Detect which cell encompasses the target text, then output its (X, Y) center coordinate. 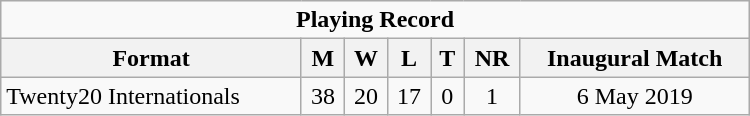
6 May 2019 (634, 96)
M (322, 58)
W (366, 58)
Twenty20 Internationals (152, 96)
L (410, 58)
1 (492, 96)
17 (410, 96)
0 (448, 96)
20 (366, 96)
NR (492, 58)
T (448, 58)
Format (152, 58)
38 (322, 96)
Playing Record (375, 20)
Inaugural Match (634, 58)
